Locate the cell with the specified text and output its [x, y] center coordinate. 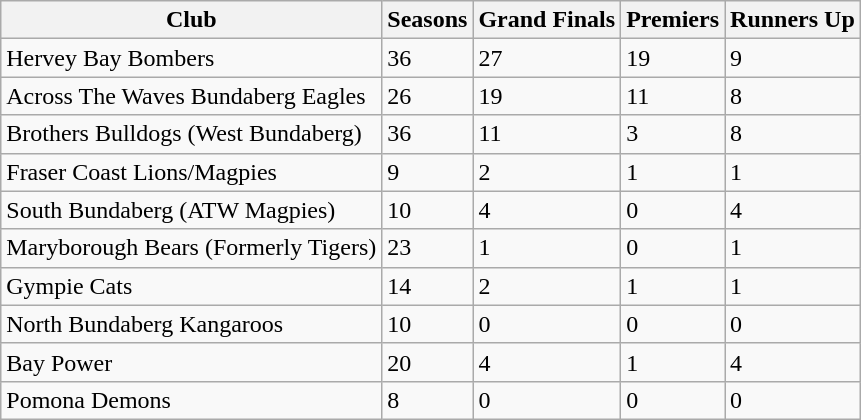
Brothers Bulldogs (West Bundaberg) [192, 134]
Runners Up [793, 20]
Seasons [428, 20]
Pomona Demons [192, 400]
14 [428, 286]
23 [428, 248]
Across The Waves Bundaberg Eagles [192, 96]
20 [428, 362]
Maryborough Bears (Formerly Tigers) [192, 248]
3 [673, 134]
Premiers [673, 20]
26 [428, 96]
South Bundaberg (ATW Magpies) [192, 210]
Grand Finals [547, 20]
27 [547, 58]
Bay Power [192, 362]
Gympie Cats [192, 286]
Club [192, 20]
North Bundaberg Kangaroos [192, 324]
Hervey Bay Bombers [192, 58]
Fraser Coast Lions/Magpies [192, 172]
